Detect which cell encompasses the target text, then output its (x, y) center coordinate. 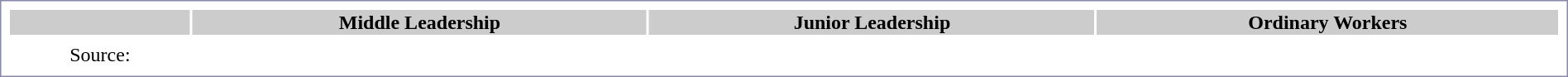
Ordinary Workers (1328, 22)
Junior Leadership (872, 22)
Middle Leadership (420, 22)
Source: (100, 55)
